Find where the given text appears and provide that cell's center as [X, Y] coordinate. 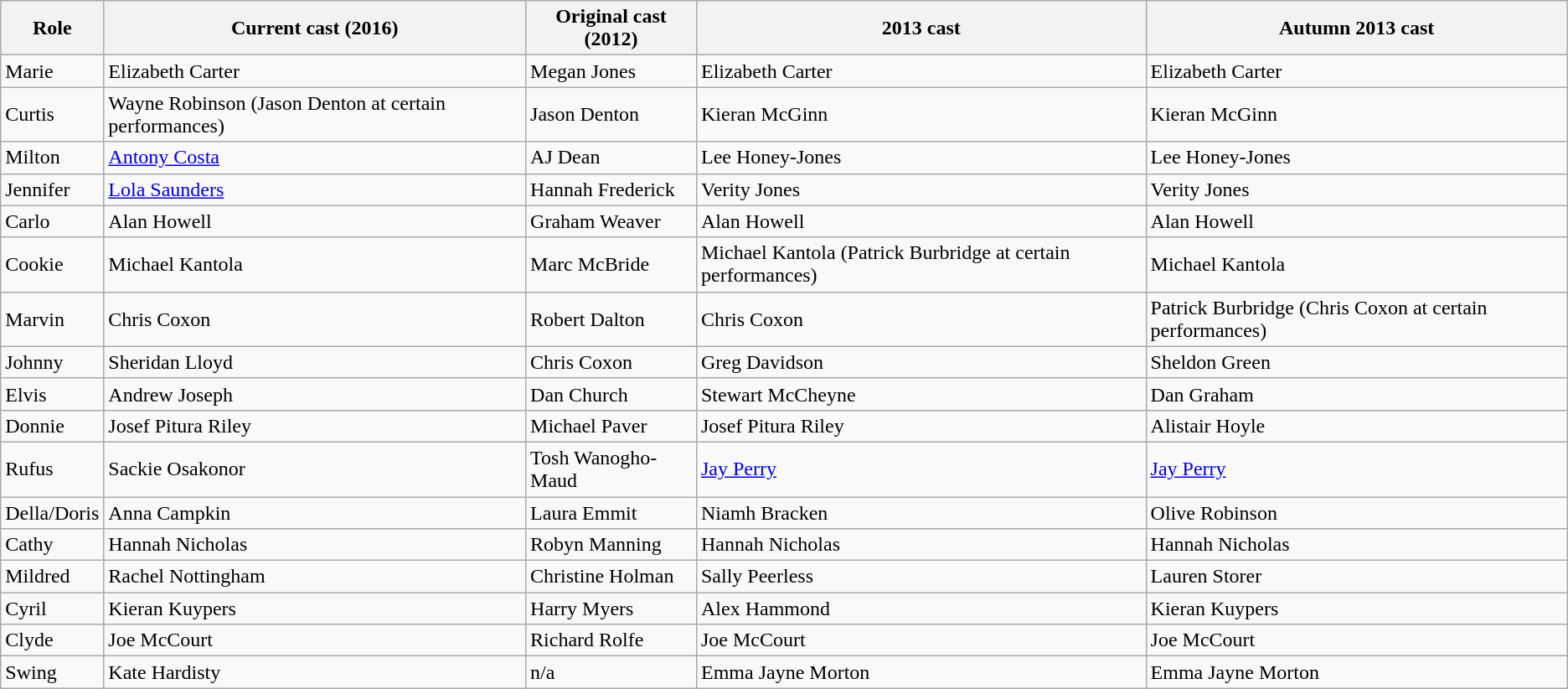
AJ Dean [611, 158]
Megan Jones [611, 71]
Alex Hammond [921, 609]
Milton [52, 158]
Clyde [52, 640]
Alistair Hoyle [1357, 426]
Olive Robinson [1357, 512]
Rachel Nottingham [315, 577]
Dan Church [611, 394]
Niamh Bracken [921, 512]
Swing [52, 672]
Anna Campkin [315, 512]
Curtis [52, 114]
Cathy [52, 545]
Greg Davidson [921, 362]
Hannah Frederick [611, 189]
Current cast (2016) [315, 28]
Christine Holman [611, 577]
n/a [611, 672]
Sackie Osakonor [315, 469]
Laura Emmit [611, 512]
Marc McBride [611, 265]
Robert Dalton [611, 319]
Jason Denton [611, 114]
Michael Kantola (Patrick Burbridge at certain performances) [921, 265]
Cookie [52, 265]
Autumn 2013 cast [1357, 28]
Dan Graham [1357, 394]
Harry Myers [611, 609]
Donnie [52, 426]
Rufus [52, 469]
Mildred [52, 577]
Wayne Robinson (Jason Denton at certain performances) [315, 114]
Della/Doris [52, 512]
Stewart McCheyne [921, 394]
Sheldon Green [1357, 362]
Robyn Manning [611, 545]
Patrick Burbridge (Chris Coxon at certain performances) [1357, 319]
2013 cast [921, 28]
Tosh Wanogho-Maud [611, 469]
Cyril [52, 609]
Johnny [52, 362]
Jennifer [52, 189]
Role [52, 28]
Original cast (2012) [611, 28]
Marie [52, 71]
Sally Peerless [921, 577]
Carlo [52, 221]
Kate Hardisty [315, 672]
Andrew Joseph [315, 394]
Marvin [52, 319]
Sheridan Lloyd [315, 362]
Lola Saunders [315, 189]
Richard Rolfe [611, 640]
Michael Paver [611, 426]
Antony Costa [315, 158]
Graham Weaver [611, 221]
Elvis [52, 394]
Lauren Storer [1357, 577]
